Return the (x, y) coordinate for the center point of the cell that contains the specified text.  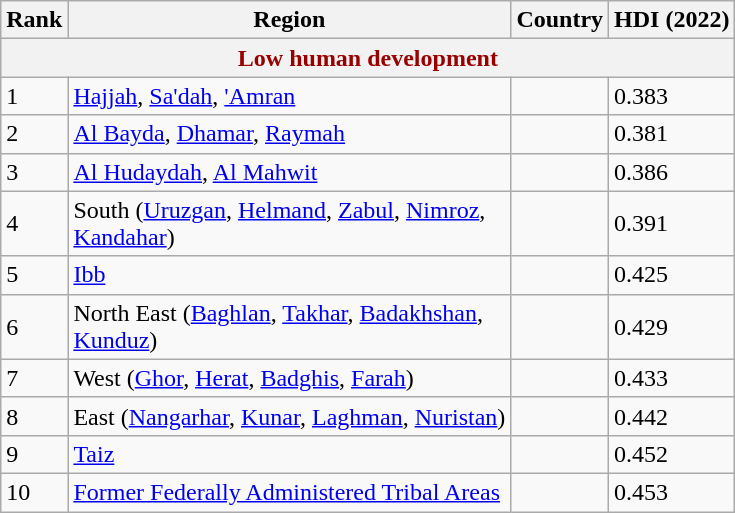
8 (34, 416)
0.429 (672, 326)
Country (560, 20)
3 (34, 172)
West (Ghor, Herat, Badghis, Farah) (290, 378)
Hajjah, Sa'dah, 'Amran (290, 96)
East (Nangarhar, Kunar, Laghman, Nuristan) (290, 416)
Rank (34, 20)
0.433 (672, 378)
0.386 (672, 172)
9 (34, 454)
7 (34, 378)
Al Bayda, Dhamar, Raymah (290, 134)
0.425 (672, 275)
10 (34, 492)
Low human development (368, 58)
2 (34, 134)
North East (Baghlan, Takhar, Badakhshan,Kunduz) (290, 326)
Al Hudaydah, Al Mahwit (290, 172)
1 (34, 96)
0.453 (672, 492)
5 (34, 275)
HDI (2022) (672, 20)
6 (34, 326)
4 (34, 224)
Former Federally Administered Tribal Areas (290, 492)
South (Uruzgan, Helmand, Zabul, Nimroz,Kandahar) (290, 224)
0.383 (672, 96)
0.442 (672, 416)
0.381 (672, 134)
Ibb (290, 275)
0.391 (672, 224)
Region (290, 20)
0.452 (672, 454)
Taiz (290, 454)
